Output the (x, y) coordinate of the center of the cell containing the given text.  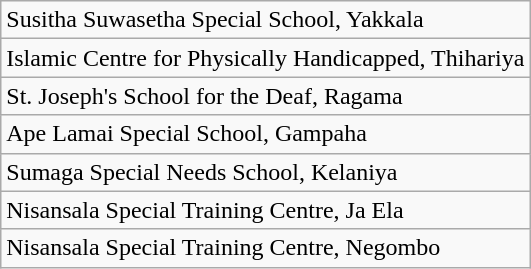
Nisansala Special Training Centre, Negombo (266, 248)
Islamic Centre for Physically Handicapped, Thihariya (266, 58)
Susitha Suwasetha Special School, Yakkala (266, 20)
Ape Lamai Special School, Gampaha (266, 134)
Sumaga Special Needs School, Kelaniya (266, 172)
Nisansala Special Training Centre, Ja Ela (266, 210)
St. Joseph's School for the Deaf, Ragama (266, 96)
